Capture the cell that displays the provided text and extract its [X, Y] central coordinate. 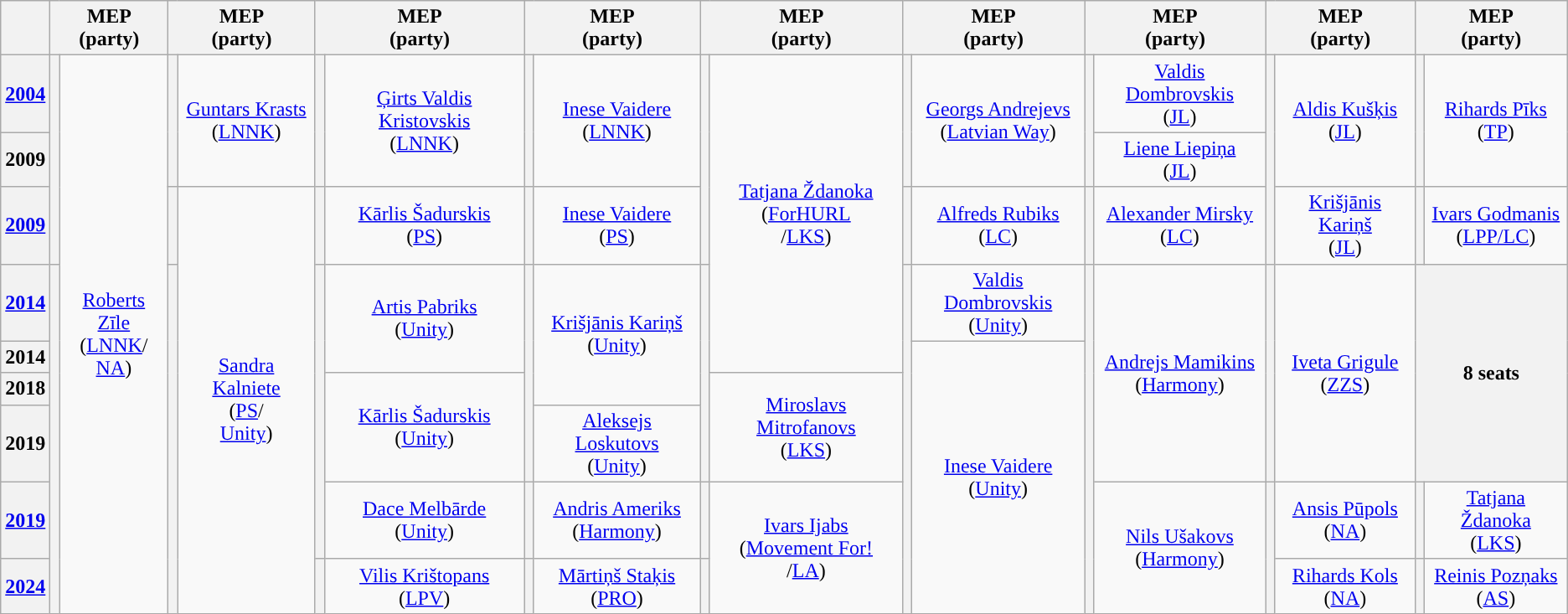
Dace Melbārde(Unity) [424, 520]
Krišjānis Kariņš(Unity) [616, 334]
Guntars Krasts(LNNK) [246, 121]
Artis Pabriks(Unity) [424, 318]
2018 [25, 389]
Sandra Kalniete(PS/Unity) [246, 400]
Nils Ušakovs(Harmony) [1180, 548]
Miroslavs Mitrofanovs(LKS) [806, 427]
Mārtiņš Staķis(PRO) [616, 586]
Inese Vaidere(PS) [616, 225]
Kārlis Šadurskis(Unity) [424, 427]
Andrejs Mamikins(Harmony) [1180, 373]
Ansis Pūpols(NA) [1345, 520]
Krišjānis Kariņš(JL) [1345, 225]
Aldis Kušķis(JL) [1345, 121]
Ivars Ijabs(Movement For!/LA) [806, 548]
Tatjana Ždanoka(LKS) [1496, 520]
2024 [25, 586]
Vilis Krištopans(LPV) [424, 586]
Liene Liepiņa(JL) [1180, 159]
Rihards Pīks(TP) [1496, 121]
Inese Vaidere(Unity) [998, 477]
Aleksejs Loskutovs(Unity) [616, 443]
Roberts Zīle(LNNK/NA) [114, 335]
8 seats [1491, 373]
Ivars Godmanis(LPP/LC) [1496, 225]
Alexander Mirsky(LC) [1180, 225]
Kārlis Šadurskis(PS) [424, 225]
2004 [25, 94]
Valdis Dombrovskis(JL) [1180, 94]
Valdis Dombrovskis(Unity) [998, 302]
Ģirts Valdis Kristovskis(LNNK) [424, 121]
Alfreds Rubiks(LC) [998, 225]
Iveta Grigule(ZZS) [1345, 373]
Georgs Andrejevs(Latvian Way) [998, 121]
Tatjana Ždanoka(ForHURL/LKS) [806, 214]
Reinis Pozņaks(AS) [1496, 586]
Andris Ameriks(Harmony) [616, 520]
Inese Vaidere(LNNK) [616, 121]
Rihards Kols(NA) [1345, 586]
